Identify which cell holds the provided text, then report its [x, y] central coordinate. 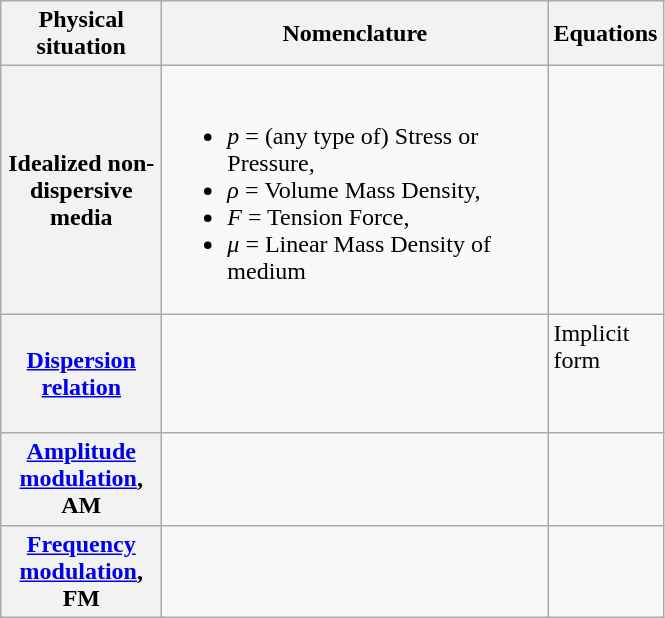
Idealized non-dispersive media [82, 190]
Physical situation [82, 34]
p = (any type of) Stress or Pressure,ρ = Volume Mass Density,F = Tension Force,μ = Linear Mass Density of medium [355, 190]
Frequency modulation, FM [82, 571]
Dispersion relation [82, 374]
Amplitude modulation, AM [82, 479]
Implicit form [606, 374]
Equations [606, 34]
Nomenclature [355, 34]
